Detect which cell encompasses the target text, then output its (X, Y) center coordinate. 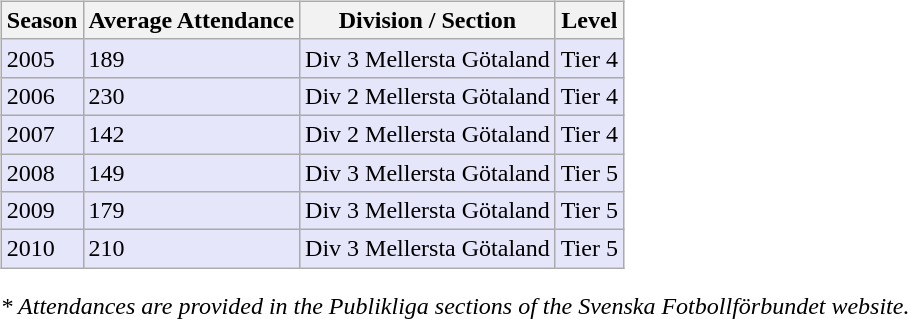
2005 (42, 58)
149 (192, 173)
230 (192, 96)
142 (192, 134)
2009 (42, 211)
179 (192, 211)
2007 (42, 134)
2008 (42, 173)
Average Attendance (192, 20)
Season (42, 20)
189 (192, 58)
Division / Section (428, 20)
210 (192, 249)
2006 (42, 96)
Level (589, 20)
2010 (42, 249)
